Search for the cell housing the specified text and yield its [x, y] center coordinate. 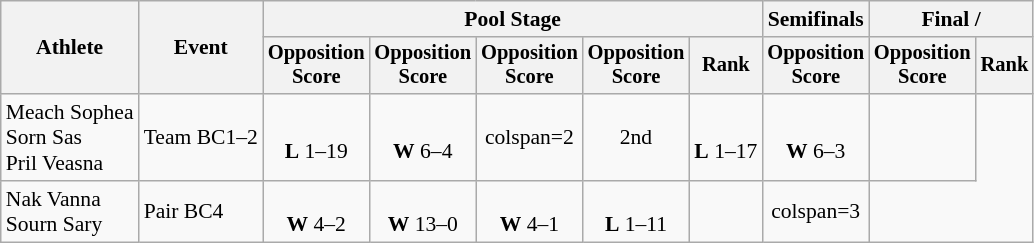
W 6–3 [816, 138]
W 4–2 [316, 212]
W 13–0 [422, 212]
colspan=2 [530, 138]
Semifinals [816, 19]
L 1–11 [636, 212]
2nd [636, 138]
W 6–4 [422, 138]
Event [201, 48]
Meach SopheaSorn SasPril Veasna [70, 138]
Team BC1–2 [201, 138]
L 1–17 [726, 138]
L 1–19 [316, 138]
Athlete [70, 48]
W 4–1 [530, 212]
Pair BC4 [201, 212]
Nak VannaSourn Sary [70, 212]
Pool Stage [513, 19]
Final / [951, 19]
colspan=3 [816, 212]
